Scan for the cell matching the given text and deliver its (x, y) coordinate at center. 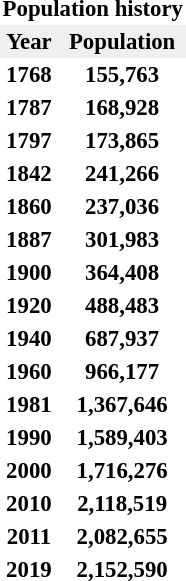
2010 (30, 504)
241,266 (122, 174)
1860 (30, 206)
1,367,646 (122, 404)
1990 (30, 438)
1920 (30, 306)
2011 (30, 536)
Population (122, 42)
173,865 (122, 140)
2,118,519 (122, 504)
155,763 (122, 74)
364,408 (122, 272)
1940 (30, 338)
1787 (30, 108)
687,937 (122, 338)
237,036 (122, 206)
2,082,655 (122, 536)
168,928 (122, 108)
1887 (30, 240)
1797 (30, 140)
1981 (30, 404)
1900 (30, 272)
Year (30, 42)
1768 (30, 74)
488,483 (122, 306)
2000 (30, 470)
966,177 (122, 372)
1960 (30, 372)
301,983 (122, 240)
1,589,403 (122, 438)
1842 (30, 174)
1,716,276 (122, 470)
